Capture the cell that displays the provided text and extract its (x, y) central coordinate. 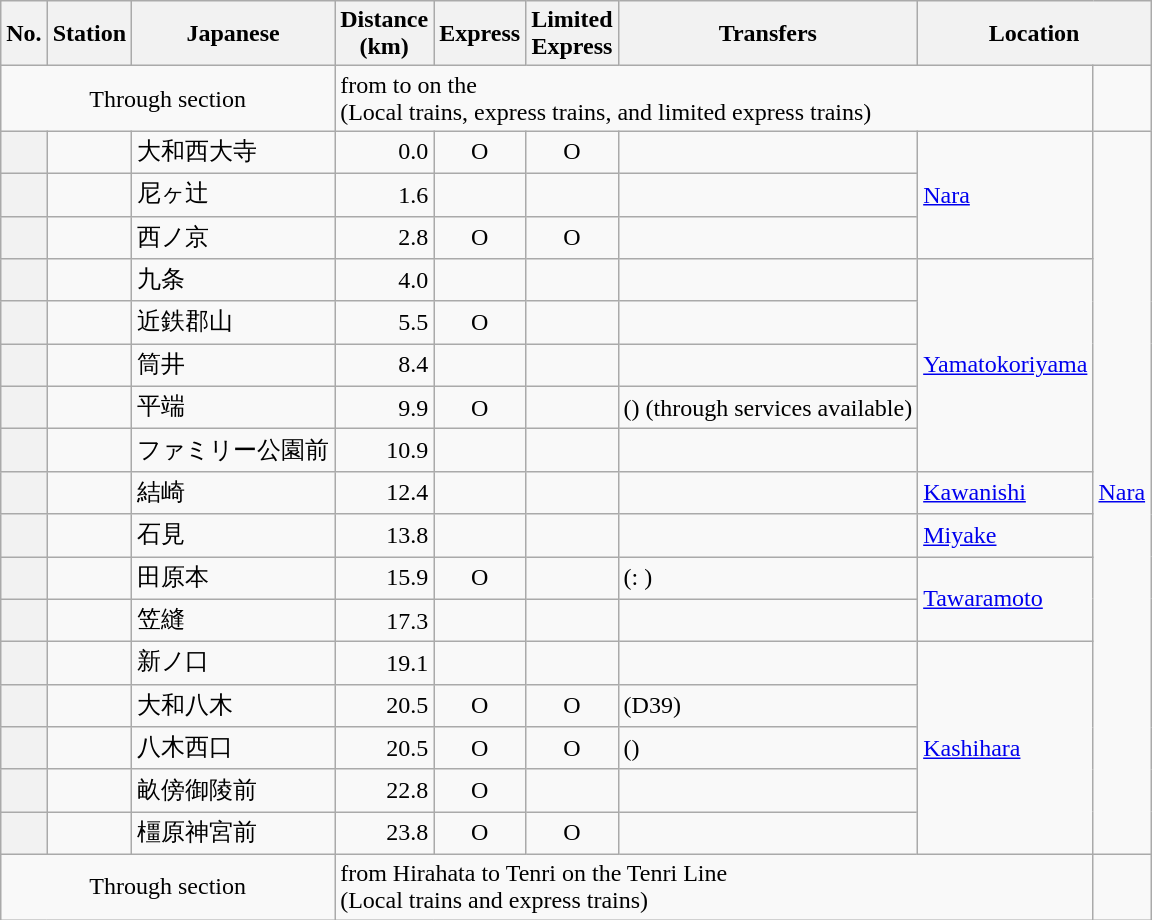
大和八木 (234, 706)
Tawaramoto (1006, 598)
Japanese (234, 34)
1.6 (384, 194)
No. (24, 34)
近鉄郡山 (234, 322)
LimitedExpress (572, 34)
笠縫 (234, 620)
畝傍御陵前 (234, 790)
(: ) (768, 578)
西ノ京 (234, 238)
9.9 (384, 408)
(D39) (768, 706)
Location (1034, 34)
田原本 (234, 578)
5.5 (384, 322)
新ノ口 (234, 664)
13.8 (384, 536)
22.8 (384, 790)
筒井 (234, 366)
23.8 (384, 834)
() (through services available) (768, 408)
17.3 (384, 620)
from to on the (Local trains, express trains, and limited express trains) (714, 98)
() (768, 748)
結崎 (234, 492)
Miyake (1006, 536)
Kawanishi (1006, 492)
10.9 (384, 450)
平端 (234, 408)
0.0 (384, 152)
4.0 (384, 280)
Express (480, 34)
8.4 (384, 366)
九条 (234, 280)
Station (89, 34)
Distance(km) (384, 34)
石見 (234, 536)
Kashihara (1006, 748)
19.1 (384, 664)
12.4 (384, 492)
大和西大寺 (234, 152)
橿原神宮前 (234, 834)
from Hirahata to Tenri on the Tenri Line(Local trains and express trains) (714, 886)
Yamatokoriyama (1006, 366)
15.9 (384, 578)
Transfers (768, 34)
2.8 (384, 238)
ファミリー公園前 (234, 450)
八木西口 (234, 748)
尼ヶ辻 (234, 194)
